Provide the (X, Y) coordinate of the cell's center where the given text is located.  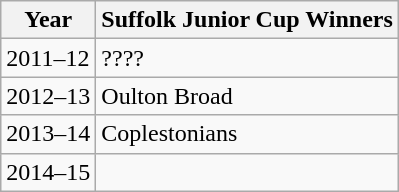
2013–14 (48, 134)
2014–15 (48, 172)
2012–13 (48, 96)
Year (48, 20)
Coplestonians (248, 134)
???? (248, 58)
Suffolk Junior Cup Winners (248, 20)
Oulton Broad (248, 96)
2011–12 (48, 58)
